Locate the cell with the specified text and output its (X, Y) center coordinate. 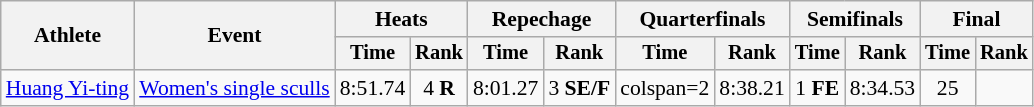
Quarterfinals (702, 19)
8:01.27 (506, 88)
Heats (402, 19)
Repechage (542, 19)
8:34.53 (882, 88)
Semifinals (855, 19)
colspan=2 (664, 88)
Final (976, 19)
8:38.21 (752, 88)
8:51.74 (372, 88)
3 SE/F (579, 88)
Huang Yi-ting (68, 88)
Women's single sculls (234, 88)
Athlete (68, 36)
25 (948, 88)
1 FE (818, 88)
Event (234, 36)
4 R (439, 88)
